Determine the (X, Y) coordinate at the center of the cell enclosing the given text.  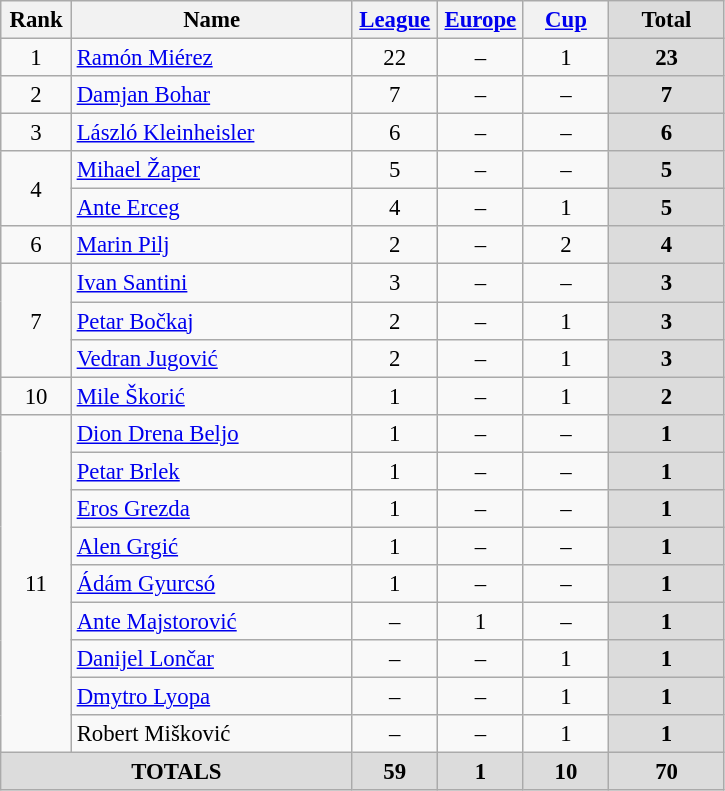
Name (212, 20)
Mile Škorić (212, 396)
Total (667, 20)
Petar Brlek (212, 471)
Mihael Žaper (212, 170)
Danijel Lončar (212, 659)
Ramón Miérez (212, 58)
Ante Majstorović (212, 621)
Rank (36, 20)
59 (395, 772)
23 (667, 58)
Cup (566, 20)
70 (667, 772)
Dmytro Lyopa (212, 697)
11 (36, 583)
Ante Erceg (212, 208)
Eros Grezda (212, 509)
Ádám Gyurcsó (212, 584)
Dion Drena Beljo (212, 433)
Alen Grgić (212, 546)
Robert Mišković (212, 734)
Marin Pilj (212, 245)
Damjan Bohar (212, 95)
László Kleinheisler (212, 133)
Ivan Santini (212, 283)
TOTALS (176, 772)
22 (395, 58)
Vedran Jugović (212, 358)
Europe (481, 20)
Petar Bočkaj (212, 321)
League (395, 20)
